Locate the cell with the specified text and output its [x, y] center coordinate. 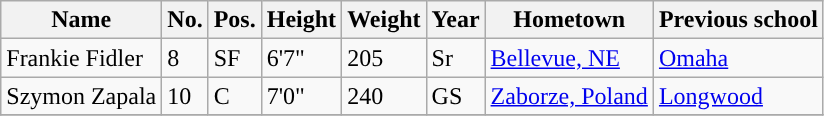
Frankie Fidler [82, 58]
Weight [384, 20]
205 [384, 58]
Hometown [569, 20]
Name [82, 20]
Sr [456, 58]
7'0" [301, 96]
8 [185, 58]
Longwood [738, 96]
Omaha [738, 58]
240 [384, 96]
10 [185, 96]
Height [301, 20]
Previous school [738, 20]
Year [456, 20]
SF [234, 58]
Zaborze, Poland [569, 96]
Bellevue, NE [569, 58]
C [234, 96]
No. [185, 20]
Pos. [234, 20]
Szymon Zapala [82, 96]
6'7" [301, 58]
GS [456, 96]
